Find where the given text appears and provide that cell's center as [x, y] coordinate. 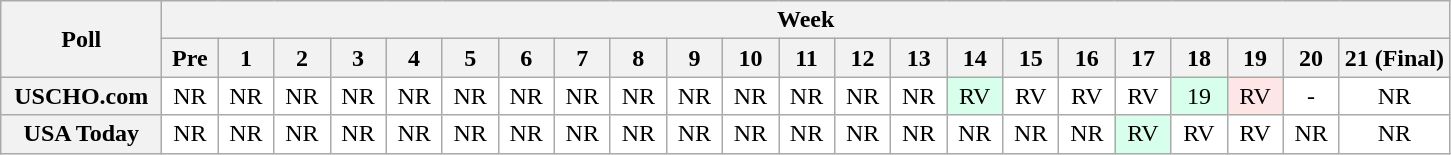
20 [1311, 58]
6 [526, 58]
15 [1031, 58]
7 [582, 58]
4 [414, 58]
USCHO.com [82, 96]
- [1311, 96]
16 [1087, 58]
12 [863, 58]
18 [1199, 58]
11 [806, 58]
14 [975, 58]
13 [919, 58]
1 [246, 58]
Poll [82, 39]
USA Today [82, 134]
9 [694, 58]
8 [638, 58]
17 [1143, 58]
2 [302, 58]
10 [750, 58]
Week [806, 20]
Pre [190, 58]
21 (Final) [1394, 58]
5 [470, 58]
3 [358, 58]
